Extract the [x, y] coordinate from the center of the cell holding the provided text.  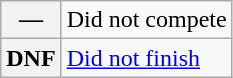
Did not finish [146, 58]
— [31, 20]
DNF [31, 58]
Did not compete [146, 20]
